From the cell containing the given text, extract its center point as (X, Y) coordinate. 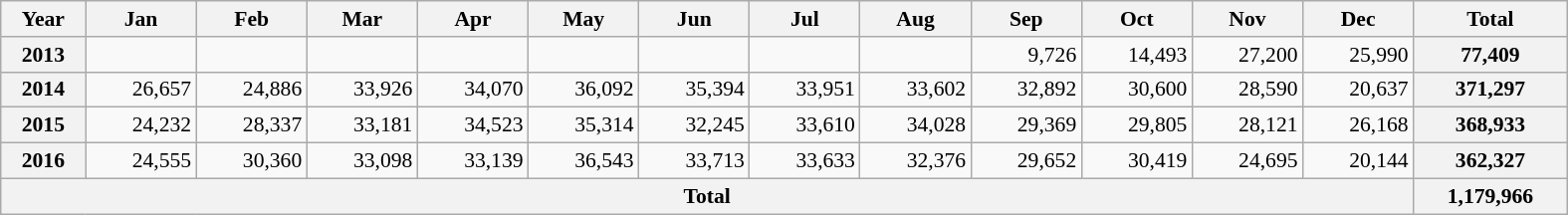
Jan (141, 19)
20,637 (1358, 90)
28,337 (251, 125)
30,419 (1137, 161)
33,098 (362, 161)
Jun (695, 19)
33,951 (804, 90)
34,028 (916, 125)
26,168 (1358, 125)
2015 (44, 125)
36,092 (583, 90)
32,376 (916, 161)
2013 (44, 55)
30,600 (1137, 90)
33,610 (804, 125)
33,602 (916, 90)
26,657 (141, 90)
25,990 (1358, 55)
34,070 (472, 90)
77,409 (1491, 55)
33,713 (695, 161)
28,590 (1246, 90)
Mar (362, 19)
Jul (804, 19)
33,926 (362, 90)
24,555 (141, 161)
35,314 (583, 125)
Year (44, 19)
9,726 (1025, 55)
28,121 (1246, 125)
35,394 (695, 90)
May (583, 19)
24,232 (141, 125)
362,327 (1491, 161)
Dec (1358, 19)
33,139 (472, 161)
29,652 (1025, 161)
Apr (472, 19)
2016 (44, 161)
34,523 (472, 125)
24,695 (1246, 161)
33,181 (362, 125)
Feb (251, 19)
368,933 (1491, 125)
36,543 (583, 161)
32,245 (695, 125)
Nov (1246, 19)
29,805 (1137, 125)
24,886 (251, 90)
30,360 (251, 161)
371,297 (1491, 90)
2014 (44, 90)
27,200 (1246, 55)
1,179,966 (1491, 196)
Oct (1137, 19)
33,633 (804, 161)
Aug (916, 19)
20,144 (1358, 161)
32,892 (1025, 90)
Sep (1025, 19)
14,493 (1137, 55)
29,369 (1025, 125)
